From the cell containing the given text, extract its center point as (X, Y) coordinate. 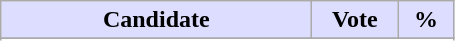
Vote (355, 20)
% (426, 20)
Candidate (156, 20)
